Identify which cell holds the provided text, then report its (X, Y) central coordinate. 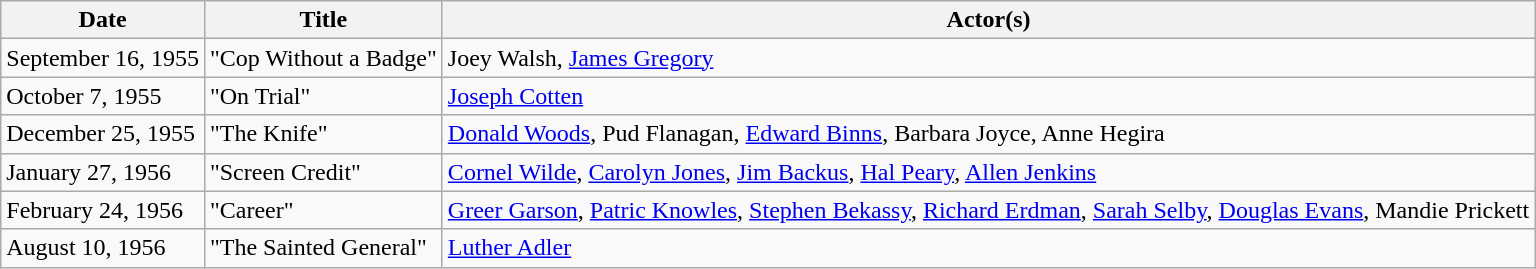
Greer Garson, Patric Knowles, Stephen Bekassy, Richard Erdman, Sarah Selby, Douglas Evans, Mandie Prickett (988, 210)
"Screen Credit" (323, 172)
Donald Woods, Pud Flanagan, Edward Binns, Barbara Joyce, Anne Hegira (988, 134)
Actor(s) (988, 20)
Cornel Wilde, Carolyn Jones, Jim Backus, Hal Peary, Allen Jenkins (988, 172)
December 25, 1955 (103, 134)
January 27, 1956 (103, 172)
February 24, 1956 (103, 210)
Date (103, 20)
Luther Adler (988, 248)
"Career" (323, 210)
"Cop Without a Badge" (323, 58)
"On Trial" (323, 96)
"The Knife" (323, 134)
Joseph Cotten (988, 96)
"The Sainted General" (323, 248)
October 7, 1955 (103, 96)
Title (323, 20)
August 10, 1956 (103, 248)
September 16, 1955 (103, 58)
Joey Walsh, James Gregory (988, 58)
